Return the (x, y) coordinate for the center point of the cell that contains the specified text.  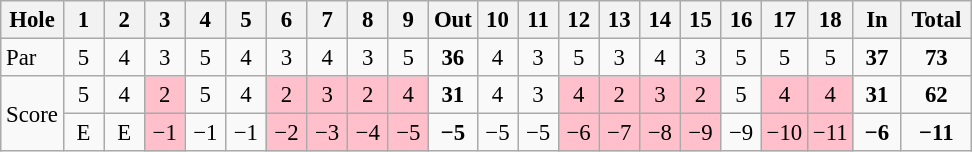
16 (742, 20)
Total (936, 20)
37 (877, 58)
Score (32, 114)
17 (784, 20)
−4 (368, 133)
9 (408, 20)
14 (660, 20)
−3 (328, 133)
−10 (784, 133)
6 (286, 20)
11 (538, 20)
36 (454, 58)
62 (936, 95)
73 (936, 58)
1 (84, 20)
Hole (32, 20)
12 (578, 20)
−7 (620, 133)
−2 (286, 133)
13 (620, 20)
15 (700, 20)
Out (454, 20)
Par (32, 58)
10 (498, 20)
In (877, 20)
7 (328, 20)
18 (830, 20)
−8 (660, 133)
8 (368, 20)
